Identify which cell holds the provided text, then report its (x, y) central coordinate. 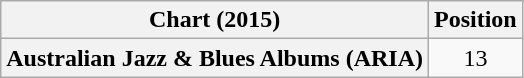
13 (476, 58)
Chart (2015) (215, 20)
Position (476, 20)
Australian Jazz & Blues Albums (ARIA) (215, 58)
